Find where the given text appears and provide that cell's center as [x, y] coordinate. 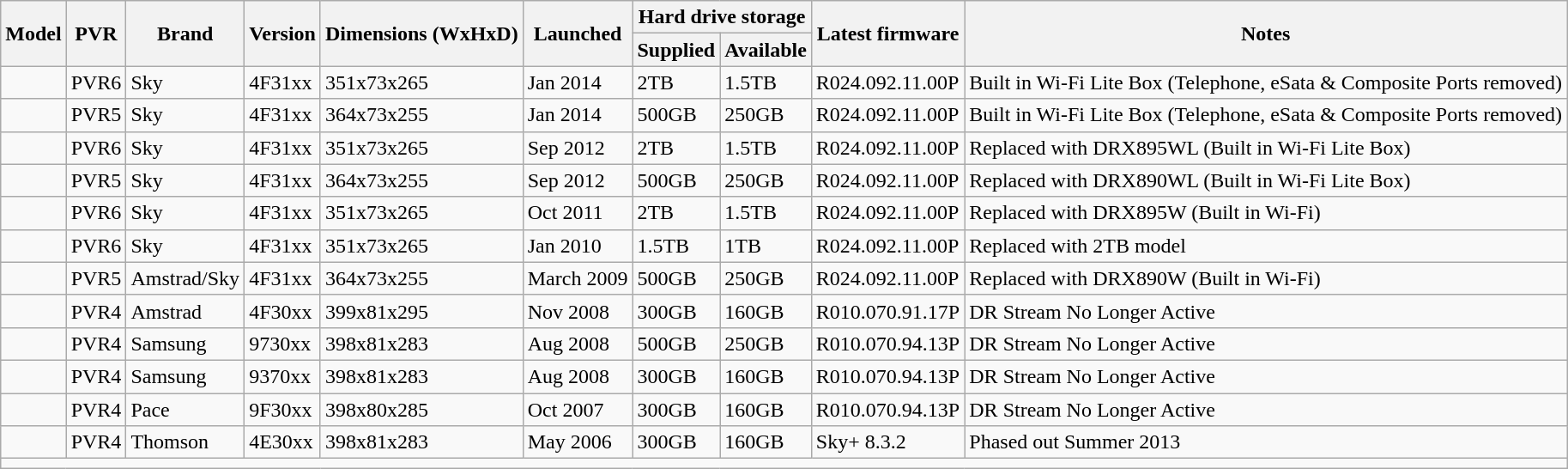
Hard drive storage [722, 17]
399x81x295 [421, 311]
Available [766, 50]
Amstrad [185, 311]
Jan 2010 [578, 246]
Version [283, 33]
Replaced with DRX895WL (Built in Wi-Fi Lite Box) [1266, 148]
Pace [185, 410]
R010.070.91.17P [887, 311]
Latest firmware [887, 33]
Notes [1266, 33]
Replaced with DRX890W (Built in Wi-Fi) [1266, 278]
May 2006 [578, 442]
Dimensions (WxHxD) [421, 33]
Replaced with 2TB model [1266, 246]
Supplied [676, 50]
Nov 2008 [578, 311]
4F30xx [283, 311]
Launched [578, 33]
Oct 2007 [578, 410]
9370xx [283, 376]
398x80x285 [421, 410]
Phased out Summer 2013 [1266, 442]
PVR [96, 33]
Thomson [185, 442]
Model [33, 33]
March 2009 [578, 278]
9F30xx [283, 410]
1TB [766, 246]
Sky+ 8.3.2 [887, 442]
Amstrad/Sky [185, 278]
Replaced with DRX890WL (Built in Wi-Fi Lite Box) [1266, 180]
Brand [185, 33]
9730xx [283, 344]
Oct 2011 [578, 213]
Replaced with DRX895W (Built in Wi-Fi) [1266, 213]
4E30xx [283, 442]
